Scan for the cell matching the given text and deliver its [x, y] coordinate at center. 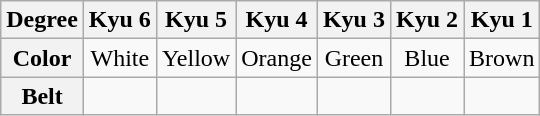
Brown [502, 58]
Kyu 5 [196, 20]
Color [42, 58]
Kyu 1 [502, 20]
Green [354, 58]
Kyu 6 [120, 20]
Orange [277, 58]
Kyu 4 [277, 20]
Kyu 2 [426, 20]
Degree [42, 20]
Kyu 3 [354, 20]
White [120, 58]
Yellow [196, 58]
Blue [426, 58]
Belt [42, 96]
